Output the (x, y) coordinate of the center of the cell containing the given text.  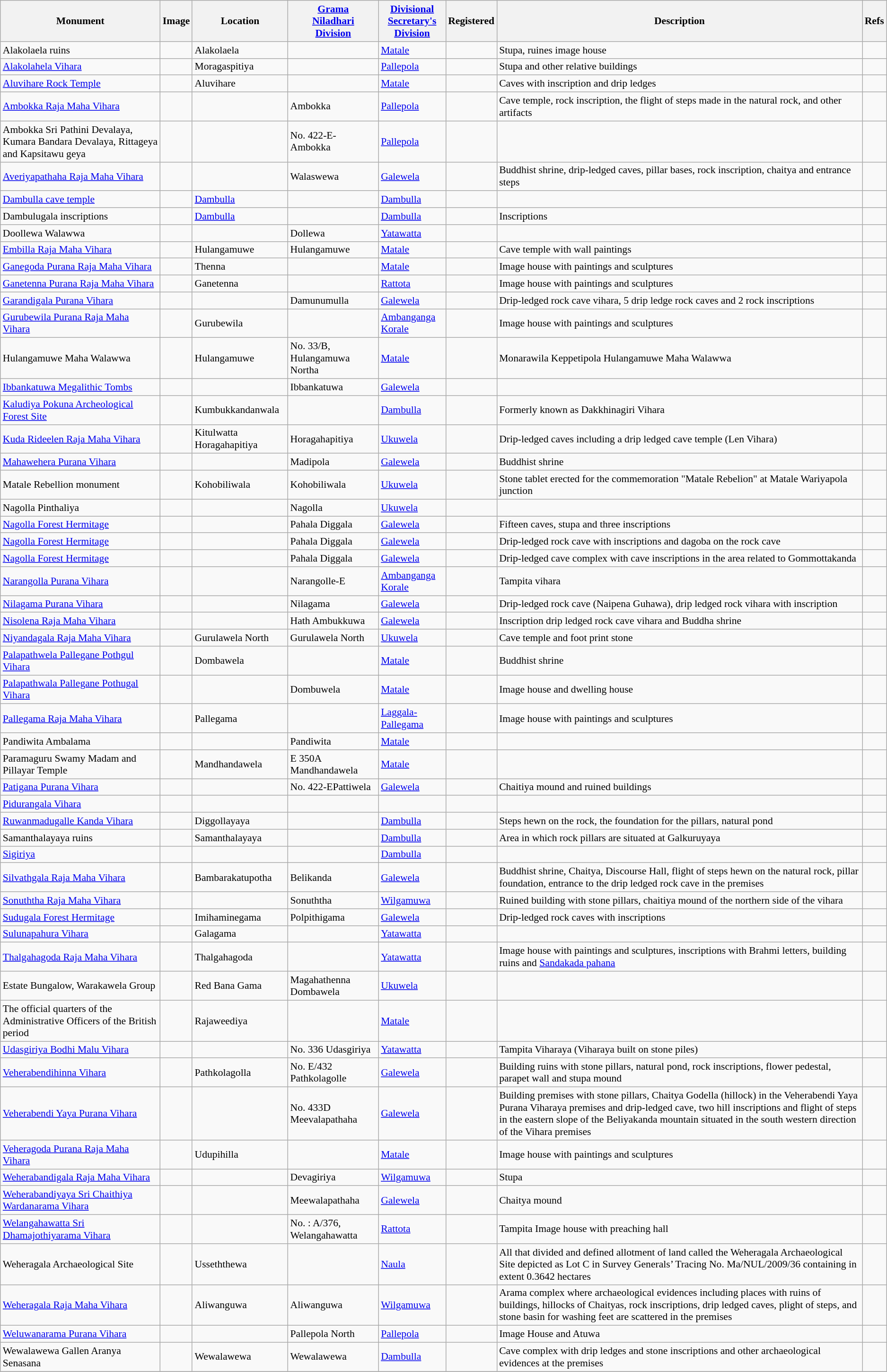
Inscriptions (679, 216)
Polpithigama (334, 917)
Ibbankatuwa (334, 387)
Cave temple and foot print stone (679, 638)
Palapathwela Pallegane Pothgul Vihara (80, 660)
Monarawila Keppetipola Hulangamuwe Maha Walawwa (679, 359)
No. 33/B, Hulangamuwa Northa (334, 359)
Aluvihare Rock Temple (80, 84)
Madipola (334, 462)
Monument (80, 21)
Galagama (240, 934)
Ruwanmadugalle Kanda Vihara (80, 821)
Udasgiriya Bodhi Malu Vihara (80, 1050)
Dombawela (240, 660)
Samanthalayaya ruins (80, 838)
Dombuwela (334, 690)
Description (679, 21)
Building ruins with stone pillars, natural pond, rock inscriptions, flower pedestal, parapet wall and stupa mound (679, 1073)
Wewalawewa Gallen Aranya Senasana (80, 1357)
Gurubewila (240, 324)
Averiyapathaha Raja Maha Vihara (80, 176)
Formerly known as Dakkhinagiri Vihara (679, 410)
No. 336 Udasgiriya (334, 1050)
Palapathwala Pallegane Pothugal Vihara (80, 690)
GramaNiladhariDivision (334, 21)
DivisionalSecretary'sDivision (412, 21)
Diggollayaya (240, 821)
Narangolle-E (334, 581)
Matale Rebellion monument (80, 484)
Magahathenna Dombawela (334, 986)
Thenna (240, 267)
Patigana Purana Vihara (80, 787)
Mahawehera Purana Vihara (80, 462)
Nilagama (334, 604)
Hulangamuwe Maha Walawwa (80, 359)
Dambulugala inscriptions (80, 216)
Veheragoda Purana Raja Maha Vihara (80, 1154)
Chaitiya mound and ruined buildings (679, 787)
Pidurangala Vihara (80, 804)
Weluwanarama Purana Vihara (80, 1334)
Kaludiya Pokuna Archeological Forest Site (80, 410)
The official quarters of the Administrative Officers of the British period (80, 1021)
Sulunapahura Vihara (80, 934)
Moragaspitiya (240, 67)
No. 422-EPattiwela (334, 787)
Weherabandigala Raja Maha Vihara (80, 1178)
Sonuththa Raja Maha Vihara (80, 900)
Fifteen caves, stupa and three inscriptions (679, 525)
Ibbankatuwa Megalithic Tombs (80, 387)
Drip-ledged caves including a drip ledged cave temple (Len Vihara) (679, 439)
Image house with paintings and sculptures, inscriptions with Brahmi letters, building ruins and Sandakada pahana (679, 957)
Weherabandiyaya Sri Chaithiya Wardanarama Vihara (80, 1201)
Damunumulla (334, 300)
Samanthalayaya (240, 838)
Ambokka Sri Pathini Devalaya, Kumara Bandara Devalaya, Rittageya and Kapsitawu geya (80, 142)
Horagahapitiya (334, 439)
Laggala-Pallegama (412, 718)
Dollewa (334, 233)
Sigiriya (80, 854)
Nagolla (334, 508)
Ganetenna (240, 284)
Doollewa Walawwa (80, 233)
Nagolla Pinthaliya (80, 508)
No. 433D Meevalapathaha (334, 1114)
Bambarakatupotha (240, 877)
Buddhist shrine, drip-ledged caves, pillar bases, rock inscription, chaitya and entrance steps (679, 176)
Alakolaela (240, 50)
Red Bana Gama (240, 986)
Pallegama Raja Maha Vihara (80, 718)
Image house and dwelling house (679, 690)
Naula (412, 1264)
Devagiriya (334, 1178)
Stone tablet erected for the commemoration "Matale Rebelion" at Matale Wariyapola junction (679, 484)
Sudugala Forest Hermitage (80, 917)
Weheragala Archaeological Site (80, 1264)
Stupa (679, 1178)
Mandhandawela (240, 765)
Meewalapathaha (334, 1201)
Garandigala Purana Vihara (80, 300)
Drip-ledged rock cave vihara, 5 drip ledge rock caves and 2 rock inscriptions (679, 300)
Kuda Rideelen Raja Maha Vihara (80, 439)
Narangolla Purana Vihara (80, 581)
Ambokka (334, 107)
Belikanda (334, 877)
No. : A/376, Welangahawatta (334, 1229)
Tampita vihara (679, 581)
Embilla Raja Maha Vihara (80, 250)
Refs (874, 21)
Ganegoda Purana Raja Maha Vihara (80, 267)
E 350A Mandhandawela (334, 765)
Alakolahela Vihara (80, 67)
No. 422-E-Ambokka (334, 142)
Inscription drip ledged rock cave vihara and Buddha shrine (679, 621)
Estate Bungalow, Warakawela Group (80, 986)
Nilagama Purana Vihara (80, 604)
Silvathgala Raja Maha Vihara (80, 877)
Kumbukkandanwala (240, 410)
Pandiwita Ambalama (80, 741)
Udupihilla (240, 1154)
Tampita Viharaya (Viharaya built on stone piles) (679, 1050)
Imihaminegama (240, 917)
Veherabendihinna Vihara (80, 1073)
Pallegama (240, 718)
Cave complex with drip ledges and stone inscriptions and other archaeological evidences at the premises (679, 1357)
Drip-ledged rock cave (Naipena Guhawa), drip ledged rock vihara with inscription (679, 604)
Registered (471, 21)
Image House and Atuwa (679, 1334)
Weheragala Raja Maha Vihara (80, 1305)
Drip-ledged cave complex with cave inscriptions in the area related to Gommottakanda (679, 558)
Drip-ledged rock caves with inscriptions (679, 917)
Thalgahagoda Raja Maha Vihara (80, 957)
Chaitya mound (679, 1201)
Sonuththa (334, 900)
Niyandagala Raja Maha Vihara (80, 638)
Location (240, 21)
Kitulwatta Horagahapitiya (240, 439)
Pathkolagolla (240, 1073)
Caves with inscription and drip ledges (679, 84)
Pallepola North (334, 1334)
Ruined building with stone pillars, chaitiya mound of the northern side of the vihara (679, 900)
Image (176, 21)
Nisolena Raja Maha Vihara (80, 621)
Thalgahagoda (240, 957)
Stupa, ruines image house (679, 50)
Stupa and other relative buildings (679, 67)
Dambulla cave temple (80, 200)
Gurubewila Purana Raja Maha Vihara (80, 324)
Cave temple, rock inscription, the flight of steps made in the natural rock, and other artifacts (679, 107)
Welangahawatta Sri Dhamajothiyarama Vihara (80, 1229)
Tampita Image house with preaching hall (679, 1229)
Hath Ambukkuwa (334, 621)
Paramaguru Swamy Madam and Pillayar Temple (80, 765)
Ganetenna Purana Raja Maha Vihara (80, 284)
Aluvihare (240, 84)
Veherabendi Yaya Purana Vihara (80, 1114)
Area in which rock pillars are situated at Galkuruyaya (679, 838)
Steps hewn on the rock, the foundation for the pillars, natural pond (679, 821)
Drip-ledged rock cave with inscriptions and dagoba on the rock cave (679, 542)
Alakolaela ruins (80, 50)
Usseththewa (240, 1264)
Rajaweediya (240, 1021)
Walaswewa (334, 176)
Ambokka Raja Maha Vihara (80, 107)
Cave temple with wall paintings (679, 250)
Pandiwita (334, 741)
No. E/432 Pathkolagolle (334, 1073)
